Identify which cell holds the provided text, then report its (x, y) central coordinate. 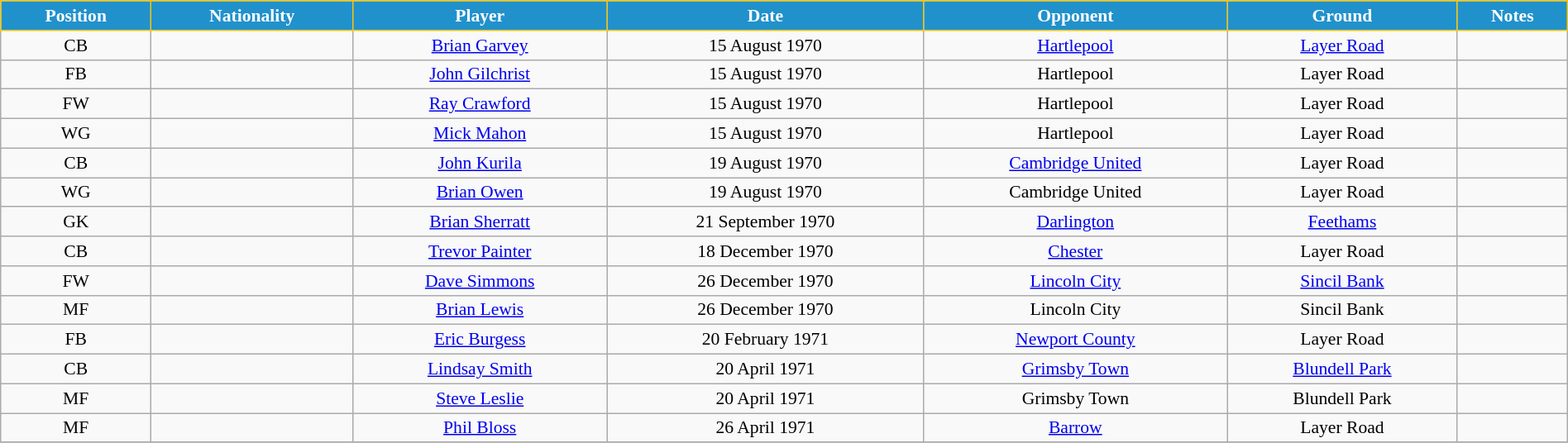
Ground (1343, 16)
Darlington (1075, 222)
John Kurila (480, 163)
Newport County (1075, 340)
Phil Bloss (480, 428)
Brian Sherratt (480, 222)
Position (76, 16)
Barrow (1075, 428)
John Gilchrist (480, 74)
Lindsay Smith (480, 369)
Notes (1512, 16)
21 September 1970 (766, 222)
26 April 1971 (766, 428)
18 December 1970 (766, 251)
GK (76, 222)
Opponent (1075, 16)
Chester (1075, 251)
Player (480, 16)
Mick Mahon (480, 134)
Brian Owen (480, 193)
Steve Leslie (480, 398)
Trevor Painter (480, 251)
Dave Simmons (480, 281)
Brian Garvey (480, 45)
Ray Crawford (480, 104)
Eric Burgess (480, 340)
Nationality (252, 16)
Brian Lewis (480, 310)
20 February 1971 (766, 340)
Feethams (1343, 222)
Date (766, 16)
